Locate the cell with the specified text and output its [x, y] center coordinate. 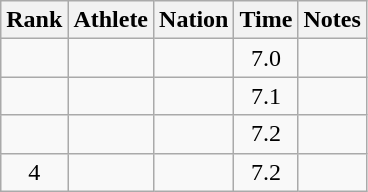
7.0 [266, 58]
7.1 [266, 96]
Rank [34, 20]
Nation [194, 20]
4 [34, 172]
Time [266, 20]
Athlete [111, 20]
Notes [332, 20]
